Search for the cell housing the specified text and yield its [x, y] center coordinate. 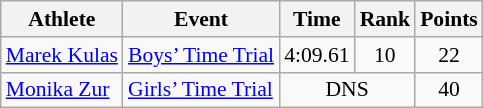
Marek Kulas [62, 55]
Event [201, 19]
22 [449, 55]
Boys’ Time Trial [201, 55]
Time [316, 19]
Girls’ Time Trial [201, 90]
4:09.61 [316, 55]
10 [386, 55]
40 [449, 90]
Monika Zur [62, 90]
Athlete [62, 19]
DNS [347, 90]
Rank [386, 19]
Points [449, 19]
